Output the [X, Y] coordinate of the center of the cell containing the given text.  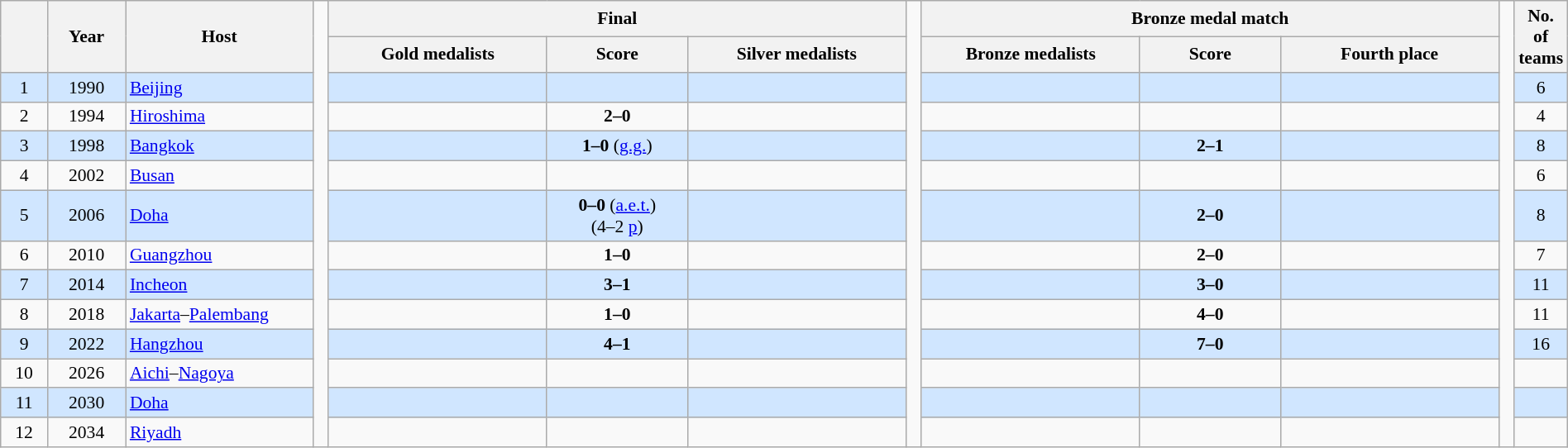
2006 [86, 215]
Riyadh [220, 432]
Silver medalists [796, 55]
5 [25, 215]
Jakarta–Palembang [220, 315]
1994 [86, 117]
7–0 [1210, 344]
Hiroshima [220, 117]
1 [25, 88]
2–1 [1210, 146]
16 [1541, 344]
Final [617, 18]
Host [220, 36]
1–0 (g.g.) [617, 146]
2014 [86, 285]
Guangzhou [220, 255]
1998 [86, 146]
2022 [86, 344]
2010 [86, 255]
4–1 [617, 344]
Gold medalists [437, 55]
Fourth place [1389, 55]
Bronze medalists [1030, 55]
Year [86, 36]
2002 [86, 176]
10 [25, 374]
Bronze medal match [1210, 18]
2 [25, 117]
Busan [220, 176]
2026 [86, 374]
0–0 (a.e.t.)(4–2 p) [617, 215]
12 [25, 432]
3–0 [1210, 285]
Beijing [220, 88]
Aichi–Nagoya [220, 374]
4–0 [1210, 315]
Incheon [220, 285]
2030 [86, 403]
2034 [86, 432]
Hangzhou [220, 344]
9 [25, 344]
3–1 [617, 285]
2018 [86, 315]
Bangkok [220, 146]
No. of teams [1541, 36]
1990 [86, 88]
3 [25, 146]
